Capture the cell that displays the provided text and extract its (x, y) central coordinate. 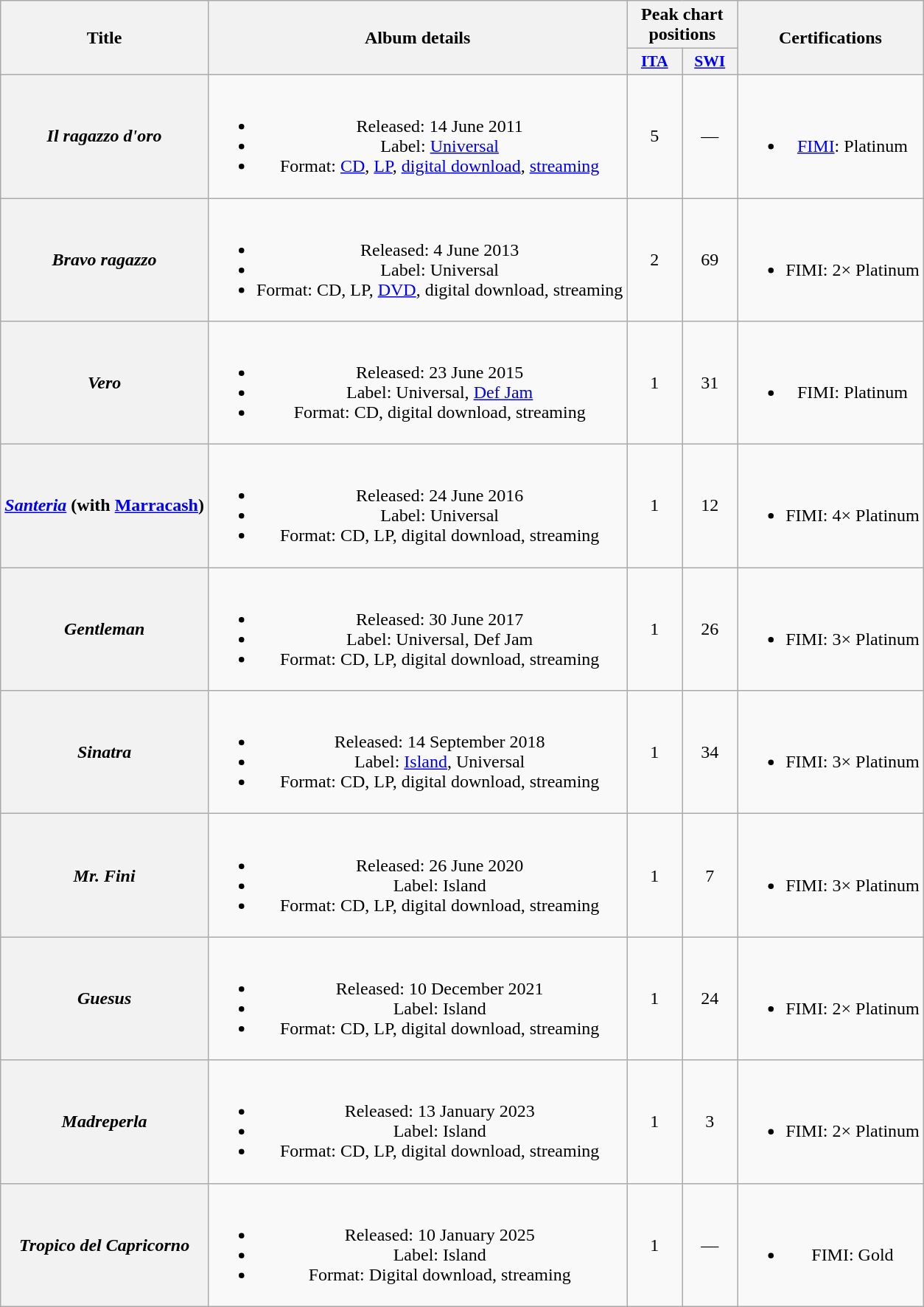
Guesus (105, 998)
Released: 23 June 2015Label: Universal, Def JamFormat: CD, digital download, streaming (417, 383)
Certifications (831, 38)
Madreperla (105, 1122)
12 (710, 506)
Mr. Fini (105, 876)
3 (710, 1122)
Il ragazzo d'oro (105, 136)
24 (710, 998)
Released: 30 June 2017Label: Universal, Def JamFormat: CD, LP, digital download, streaming (417, 630)
Album details (417, 38)
Peak chart positions (682, 25)
ITA (654, 62)
Released: 13 January 2023Label: IslandFormat: CD, LP, digital download, streaming (417, 1122)
31 (710, 383)
7 (710, 876)
Released: 14 June 2011Label: UniversalFormat: CD, LP, digital download, streaming (417, 136)
Sinatra (105, 752)
SWI (710, 62)
Released: 14 September 2018Label: Island, UniversalFormat: CD, LP, digital download, streaming (417, 752)
Title (105, 38)
FIMI: 4× Platinum (831, 506)
69 (710, 259)
Released: 26 June 2020Label: IslandFormat: CD, LP, digital download, streaming (417, 876)
Released: 24 June 2016Label: UniversalFormat: CD, LP, digital download, streaming (417, 506)
Released: 10 January 2025Label: IslandFormat: Digital download, streaming (417, 1244)
Gentleman (105, 630)
Released: 4 June 2013Label: UniversalFormat: CD, LP, DVD, digital download, streaming (417, 259)
26 (710, 630)
Vero (105, 383)
5 (654, 136)
34 (710, 752)
Bravo ragazzo (105, 259)
Released: 10 December 2021Label: IslandFormat: CD, LP, digital download, streaming (417, 998)
Santeria (with Marracash) (105, 506)
FIMI: Gold (831, 1244)
Tropico del Capricorno (105, 1244)
2 (654, 259)
